Locate the cell with the specified text and output its [X, Y] center coordinate. 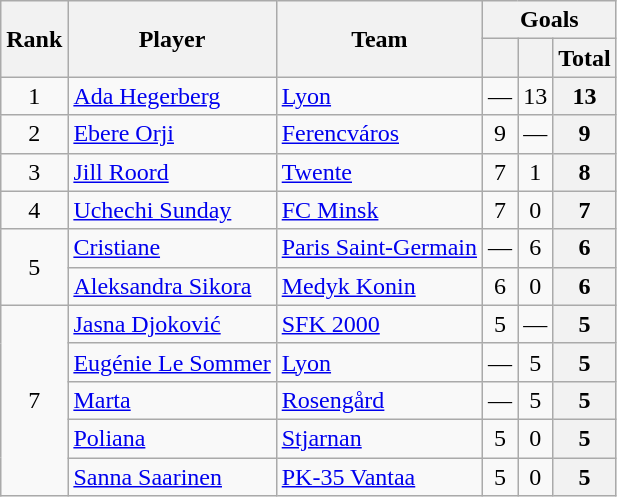
Sanna Saarinen [172, 477]
Ada Hegerberg [172, 96]
Goals [550, 20]
8 [585, 172]
Ferencváros [379, 134]
4 [34, 210]
Eugénie Le Sommer [172, 362]
Jill Roord [172, 172]
Total [585, 58]
2 [34, 134]
Uchechi Sunday [172, 210]
Paris Saint-Germain [379, 248]
Cristiane [172, 248]
FC Minsk [379, 210]
Poliana [172, 438]
Ebere Orji [172, 134]
Rosengård [379, 400]
Marta [172, 400]
Jasna Djoković [172, 324]
Aleksandra Sikora [172, 286]
3 [34, 172]
PK-35 Vantaa [379, 477]
Team [379, 39]
Twente [379, 172]
SFK 2000 [379, 324]
Rank [34, 39]
Medyk Konin [379, 286]
Stjarnan [379, 438]
Player [172, 39]
